Extract the (x, y) coordinate from the center of the cell holding the provided text.  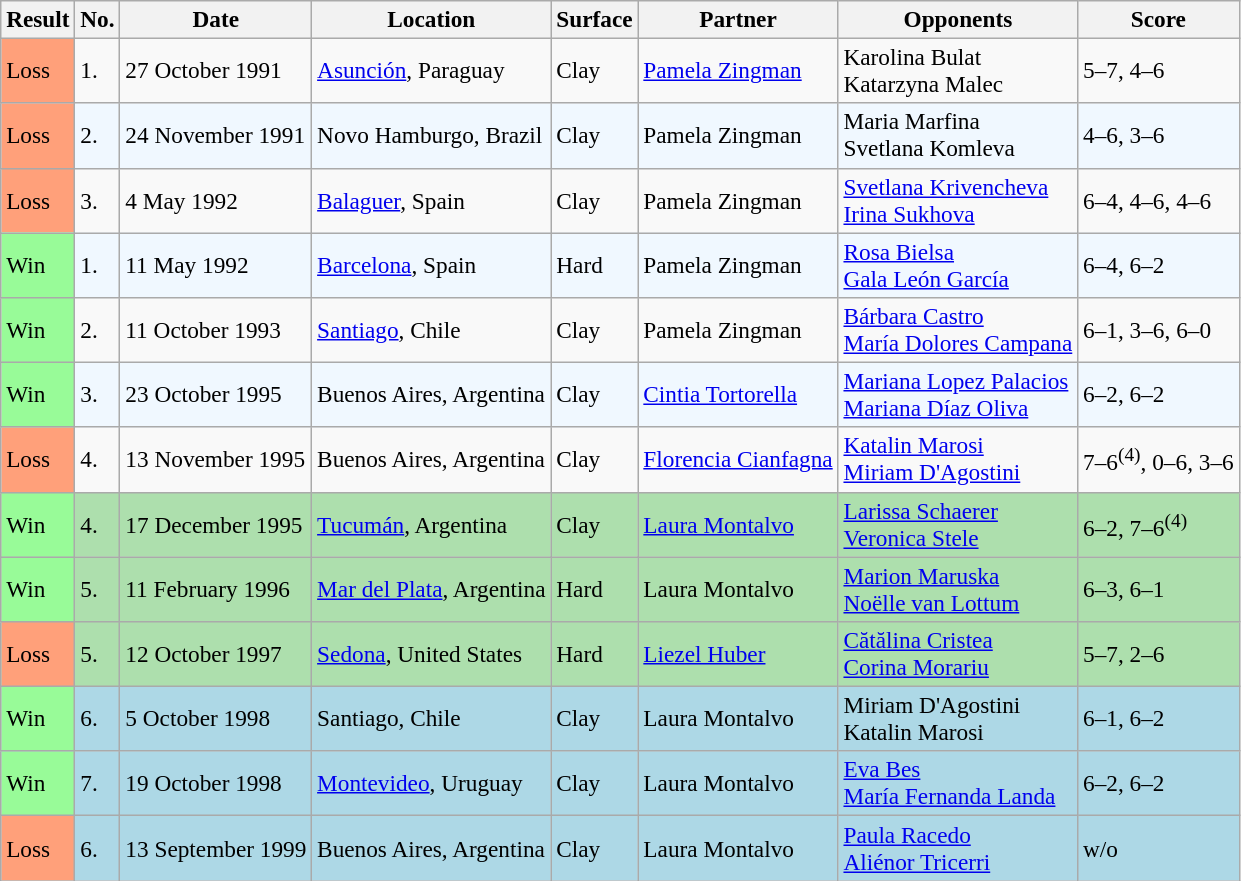
5–7, 4–6 (1158, 70)
13 November 1995 (216, 460)
24 November 1991 (216, 136)
4 May 1992 (216, 200)
Mariana Lopez Palacios Mariana Díaz Oliva (958, 394)
Marion Maruska Noëlle van Lottum (958, 588)
Katalin Marosi Miriam D'Agostini (958, 460)
19 October 1998 (216, 784)
12 October 1997 (216, 654)
Cintia Tortorella (738, 394)
Barcelona, Spain (432, 264)
Opponents (958, 19)
Balaguer, Spain (432, 200)
Location (432, 19)
w/o (1158, 848)
7–6(4), 0–6, 3–6 (1158, 460)
6–3, 6–1 (1158, 588)
Partner (738, 19)
11 May 1992 (216, 264)
6–4, 4–6, 4–6 (1158, 200)
6–4, 6–2 (1158, 264)
Maria Marfina Svetlana Komleva (958, 136)
Svetlana Krivencheva Irina Sukhova (958, 200)
Miriam D'Agostini Katalin Marosi (958, 718)
Surface (594, 19)
5–7, 2–6 (1158, 654)
6–1, 3–6, 6–0 (1158, 330)
Cătălina Cristea Corina Morariu (958, 654)
4–6, 3–6 (1158, 136)
Score (1158, 19)
Result (38, 19)
7. (98, 784)
Novo Hamburgo, Brazil (432, 136)
Rosa Bielsa Gala León García (958, 264)
Liezel Huber (738, 654)
Mar del Plata, Argentina (432, 588)
Tucumán, Argentina (432, 524)
No. (98, 19)
Larissa Schaerer Veronica Stele (958, 524)
17 December 1995 (216, 524)
23 October 1995 (216, 394)
Paula Racedo Aliénor Tricerri (958, 848)
6–2, 7–6(4) (1158, 524)
6–1, 6–2 (1158, 718)
Montevideo, Uruguay (432, 784)
13 September 1999 (216, 848)
Florencia Cianfagna (738, 460)
Sedona, United States (432, 654)
5 October 1998 (216, 718)
Karolina Bulat Katarzyna Malec (958, 70)
Bárbara Castro María Dolores Campana (958, 330)
Date (216, 19)
11 February 1996 (216, 588)
Asunción, Paraguay (432, 70)
11 October 1993 (216, 330)
Eva Bes María Fernanda Landa (958, 784)
27 October 1991 (216, 70)
